Return (x, y) of the center of cell containing provided text 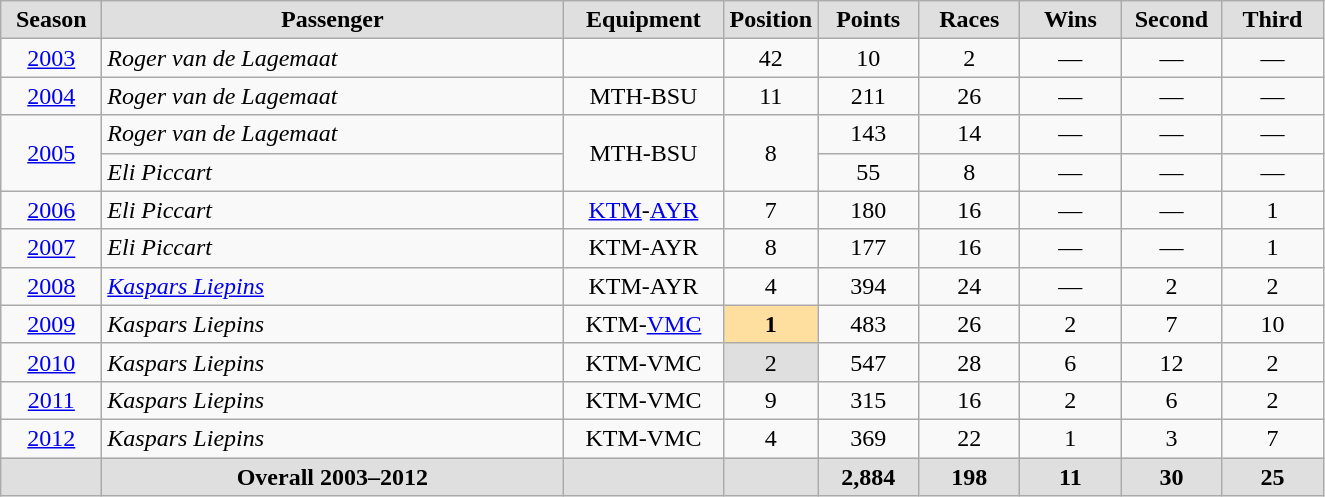
2003 (52, 58)
42 (771, 58)
55 (868, 172)
2006 (52, 210)
Third (1272, 20)
Second (1172, 20)
2012 (52, 438)
30 (1172, 477)
2,884 (868, 477)
2009 (52, 324)
Equipment (644, 20)
315 (868, 400)
Races (970, 20)
2008 (52, 286)
2004 (52, 96)
3 (1172, 438)
394 (868, 286)
2005 (52, 153)
9 (771, 400)
369 (868, 438)
180 (868, 210)
Points (868, 20)
22 (970, 438)
28 (970, 362)
198 (970, 477)
177 (868, 248)
2007 (52, 248)
Position (771, 20)
24 (970, 286)
483 (868, 324)
Passenger (332, 20)
Season (52, 20)
2010 (52, 362)
2011 (52, 400)
25 (1272, 477)
547 (868, 362)
143 (868, 134)
Wins (1070, 20)
Overall 2003–2012 (332, 477)
211 (868, 96)
14 (970, 134)
12 (1172, 362)
